Provide the [x, y] coordinate of the cell's center where the given text is located.  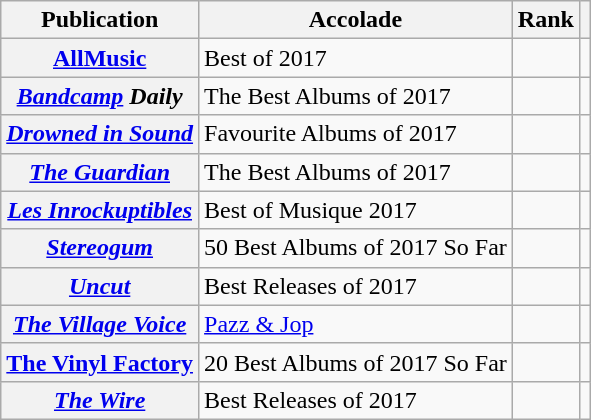
The Wire [100, 400]
Stereogum [100, 248]
The Guardian [100, 172]
The Village Voice [100, 324]
Best of Musique 2017 [356, 210]
50 Best Albums of 2017 So Far [356, 248]
Bandcamp Daily [100, 96]
The Vinyl Factory [100, 362]
Best of 2017 [356, 58]
AllMusic [100, 58]
Accolade [356, 20]
Uncut [100, 286]
20 Best Albums of 2017 So Far [356, 362]
Pazz & Jop [356, 324]
Les Inrockuptibles [100, 210]
Rank [546, 20]
Drowned in Sound [100, 134]
Publication [100, 20]
Favourite Albums of 2017 [356, 134]
